Return the [x, y] coordinate for the center point of the cell that contains the specified text.  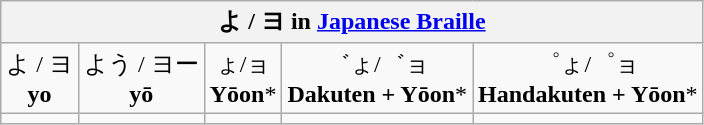
よ / ヨ in Japanese Braille [352, 22]
よう / ヨー yō [141, 78]
よ / ヨ yo [40, 78]
ょ/ョYōon* [243, 78]
゛ょ/゛ョDakuten + Yōon* [378, 78]
゜ょ/゜ョHandakuten + Yōon* [588, 78]
